Find where the given text appears and provide that cell's center as [x, y] coordinate. 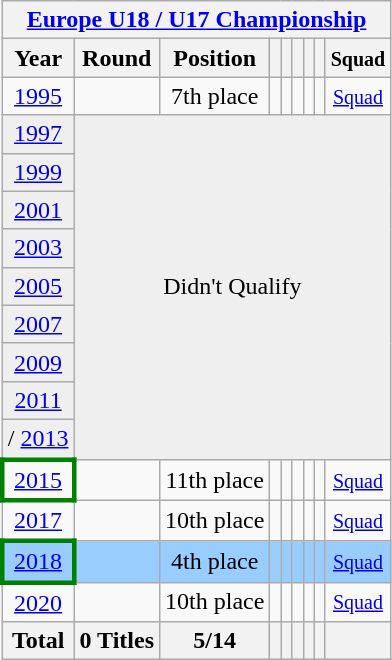
/ 2013 [38, 439]
Total [38, 641]
5/14 [215, 641]
Europe U18 / U17 Championship [196, 20]
11th place [215, 480]
Position [215, 58]
2001 [38, 210]
2003 [38, 248]
1997 [38, 134]
0 Titles [117, 641]
2009 [38, 362]
2005 [38, 286]
2017 [38, 520]
1999 [38, 172]
Year [38, 58]
1995 [38, 96]
2007 [38, 324]
4th place [215, 562]
2015 [38, 480]
Didn't Qualify [232, 287]
2018 [38, 562]
2011 [38, 400]
2020 [38, 602]
7th place [215, 96]
Round [117, 58]
